Find where the given text appears and provide that cell's center as [X, Y] coordinate. 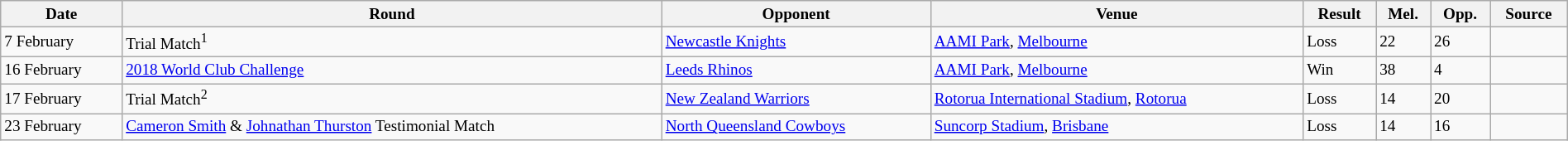
Opponent [796, 14]
North Queensland Cowboys [796, 127]
16 February [61, 70]
Leeds Rhinos [796, 70]
23 February [61, 127]
Round [392, 14]
20 [1460, 98]
Venue [1116, 14]
2018 World Club Challenge [392, 70]
Result [1340, 14]
26 [1460, 41]
22 [1403, 41]
Trial Match1 [392, 41]
Cameron Smith & Johnathan Thurston Testimonial Match [392, 127]
38 [1403, 70]
New Zealand Warriors [796, 98]
Mel. [1403, 14]
Newcastle Knights [796, 41]
4 [1460, 70]
Suncorp Stadium, Brisbane [1116, 127]
Win [1340, 70]
Rotorua International Stadium, Rotorua [1116, 98]
Opp. [1460, 14]
16 [1460, 127]
Date [61, 14]
Trial Match2 [392, 98]
7 February [61, 41]
17 February [61, 98]
Source [1529, 14]
